Determine the [X, Y] coordinate at the center of the cell enclosing the given text.  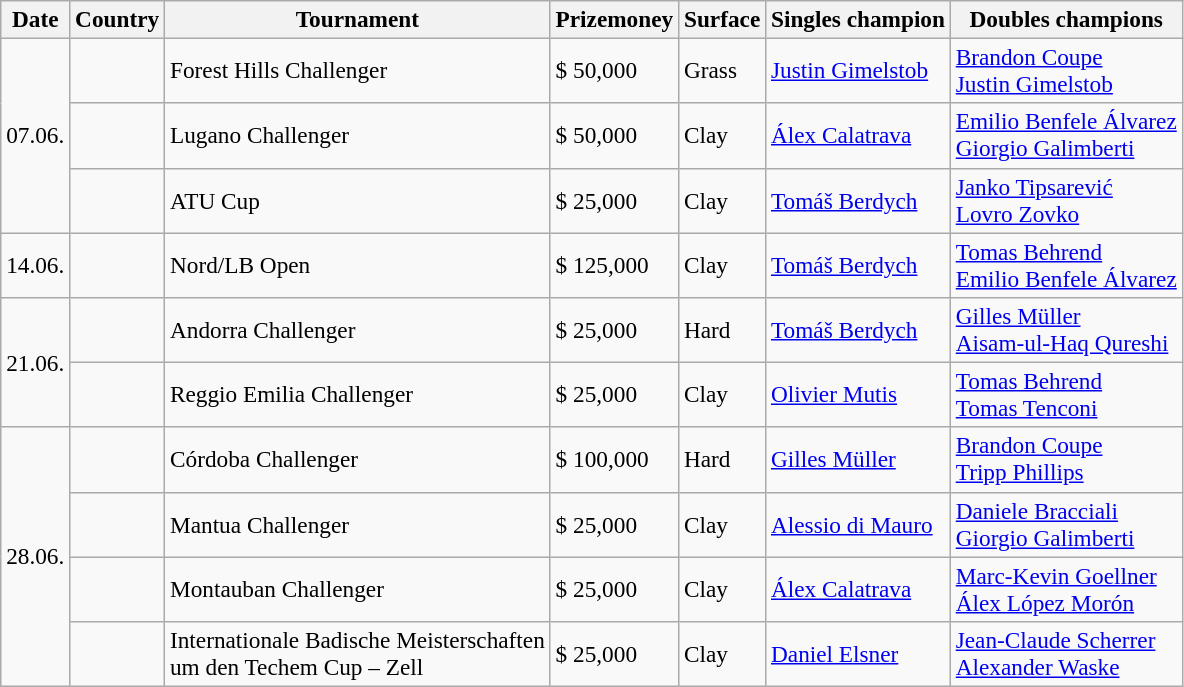
Country [118, 19]
Tomas Behrend Emilio Benfele Álvarez [1066, 264]
Brandon Coupe Tripp Phillips [1066, 460]
21.06. [36, 362]
Alessio di Mauro [858, 524]
Mantua Challenger [358, 524]
Janko Tipsarević Lovro Zovko [1066, 200]
Montauban Challenger [358, 588]
$ 125,000 [614, 264]
ATU Cup [358, 200]
Daniel Elsner [858, 654]
Internationale Badische Meisterschaftenum den Techem Cup – Zell [358, 654]
Daniele Bracciali Giorgio Galimberti [1066, 524]
Olivier Mutis [858, 394]
Date [36, 19]
Lugano Challenger [358, 136]
Gilles Müller [858, 460]
Singles champion [858, 19]
Emilio Benfele Álvarez Giorgio Galimberti [1066, 136]
14.06. [36, 264]
Tournament [358, 19]
Justin Gimelstob [858, 70]
Jean-Claude Scherrer Alexander Waske [1066, 654]
Gilles Müller Aisam-ul-Haq Qureshi [1066, 330]
07.06. [36, 135]
Córdoba Challenger [358, 460]
28.06. [36, 556]
Tomas Behrend Tomas Tenconi [1066, 394]
Reggio Emilia Challenger [358, 394]
Doubles champions [1066, 19]
Marc-Kevin Goellner Álex López Morón [1066, 588]
Grass [722, 70]
Brandon Coupe Justin Gimelstob [1066, 70]
Surface [722, 19]
Prizemoney [614, 19]
Nord/LB Open [358, 264]
Forest Hills Challenger [358, 70]
$ 100,000 [614, 460]
Andorra Challenger [358, 330]
